Locate the cell with the specified text and output its (X, Y) center coordinate. 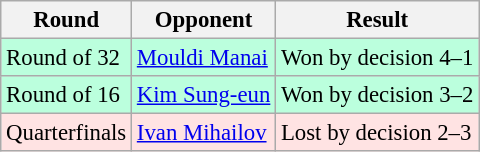
Kim Sung-eun (204, 95)
Won by decision 4–1 (378, 58)
Ivan Mihailov (204, 133)
Opponent (204, 20)
Lost by decision 2–3 (378, 133)
Won by decision 3–2 (378, 95)
Mouldi Manai (204, 58)
Round (66, 20)
Quarterfinals (66, 133)
Round of 16 (66, 95)
Round of 32 (66, 58)
Result (378, 20)
